Extract the [X, Y] coordinate from the center of the cell holding the provided text.  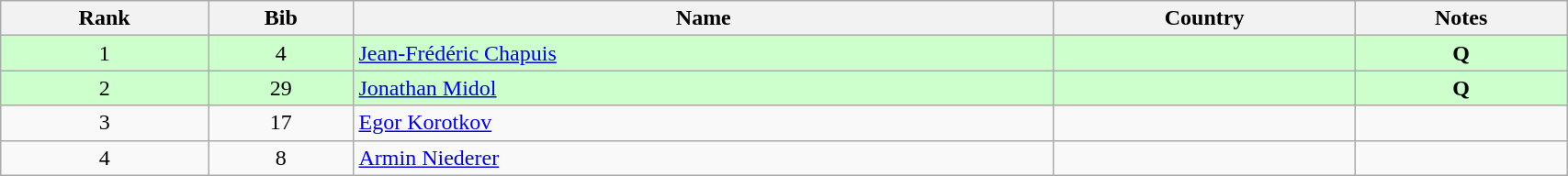
29 [281, 88]
3 [105, 123]
17 [281, 123]
Egor Korotkov [704, 123]
Armin Niederer [704, 158]
Jonathan Midol [704, 88]
Notes [1461, 18]
Jean-Frédéric Chapuis [704, 53]
Bib [281, 18]
1 [105, 53]
Country [1205, 18]
Name [704, 18]
Rank [105, 18]
8 [281, 158]
2 [105, 88]
